For the text-containing cell, return its midpoint in (x, y) coordinate format. 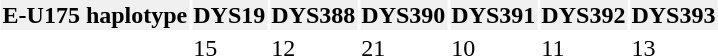
DYS390 (404, 15)
E-U175 haplotype (95, 15)
DYS393 (674, 15)
DYS391 (494, 15)
DYS388 (314, 15)
DYS392 (584, 15)
DYS19 (230, 15)
